Extract the [X, Y] coordinate from the center of the cell holding the provided text.  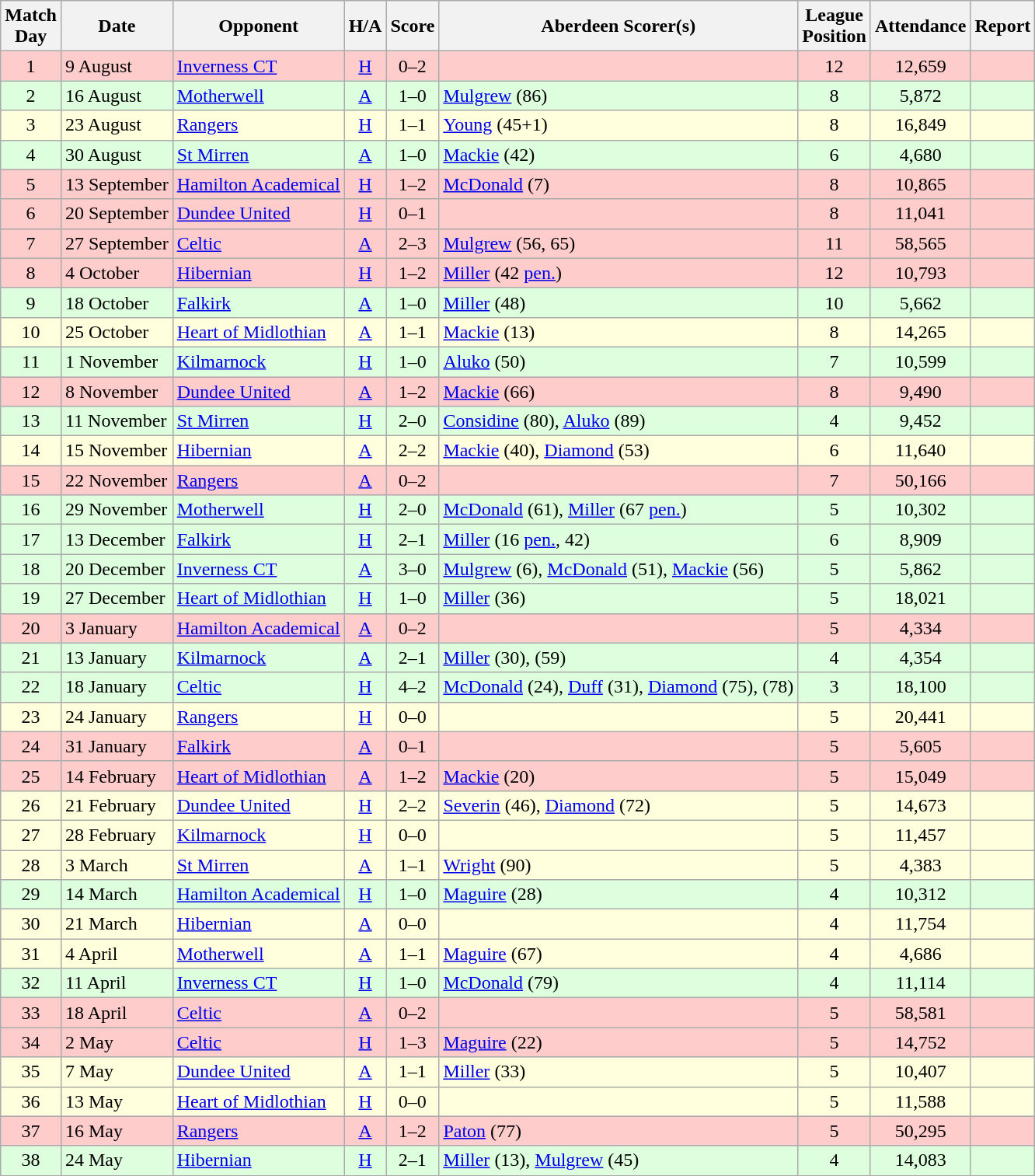
15 November [117, 451]
LeaguePosition [835, 26]
Mackie (40), Diamond (53) [619, 451]
Date [117, 26]
29 November [117, 510]
35 [31, 1072]
14,752 [920, 1042]
21 [31, 658]
28 February [117, 835]
14 February [117, 776]
8 November [117, 391]
Mackie (66) [619, 391]
30 [31, 924]
11 November [117, 421]
36 [31, 1101]
17 [31, 539]
4 October [117, 273]
20 December [117, 569]
19 [31, 598]
Miller (48) [619, 302]
23 [31, 717]
32 [31, 983]
15 [31, 480]
9 August [117, 66]
14,673 [920, 805]
21 February [117, 805]
31 January [117, 746]
24 January [117, 717]
4,383 [920, 865]
3 January [117, 628]
4,686 [920, 954]
Mulgrew (86) [619, 96]
Maguire (67) [619, 954]
Considine (80), Aluko (89) [619, 421]
58,565 [920, 243]
14,083 [920, 1160]
4,354 [920, 658]
22 November [117, 480]
McDonald (61), Miller (67 pen.) [619, 510]
29 [31, 895]
Aluko (50) [619, 361]
Mackie (42) [619, 155]
16,849 [920, 125]
15,049 [920, 776]
18,021 [920, 598]
Miller (30), (59) [619, 658]
10,302 [920, 510]
3 March [117, 865]
18 [31, 569]
2 May [117, 1042]
Mulgrew (56, 65) [619, 243]
13 September [117, 184]
20,441 [920, 717]
11,754 [920, 924]
25 [31, 776]
20 September [117, 214]
4–2 [413, 687]
7 May [117, 1072]
13 May [117, 1101]
16 August [117, 96]
5,662 [920, 302]
27 September [117, 243]
Match Day [31, 26]
33 [31, 1013]
31 [31, 954]
22 [31, 687]
5,872 [920, 96]
58,581 [920, 1013]
McDonald (79) [619, 983]
2–3 [413, 243]
10,599 [920, 361]
Attendance [920, 26]
Miller (16 pen., 42) [619, 539]
9 [31, 302]
12,659 [920, 66]
Maguire (22) [619, 1042]
14 [31, 451]
4,334 [920, 628]
3–0 [413, 569]
Paton (77) [619, 1131]
Wright (90) [619, 865]
18 April [117, 1013]
Miller (33) [619, 1072]
10,312 [920, 895]
16 [31, 510]
Mulgrew (6), McDonald (51), Mackie (56) [619, 569]
Maguire (28) [619, 895]
37 [31, 1131]
28 [31, 865]
10,865 [920, 184]
38 [31, 1160]
50,295 [920, 1131]
20 [31, 628]
13 [31, 421]
Opponent [258, 26]
11,588 [920, 1101]
23 August [117, 125]
Young (45+1) [619, 125]
14 March [117, 895]
11,640 [920, 451]
25 October [117, 332]
34 [31, 1042]
1 November [117, 361]
18 January [117, 687]
9,490 [920, 391]
H/A [365, 26]
26 [31, 805]
McDonald (24), Duff (31), Diamond (75), (78) [619, 687]
Mackie (13) [619, 332]
8,909 [920, 539]
2 [31, 96]
11,114 [920, 983]
18 October [117, 302]
27 [31, 835]
13 January [117, 658]
1–3 [413, 1042]
5,862 [920, 569]
Severin (46), Diamond (72) [619, 805]
18,100 [920, 687]
Score [413, 26]
5,605 [920, 746]
10,407 [920, 1072]
4 April [117, 954]
14,265 [920, 332]
Miller (13), Mulgrew (45) [619, 1160]
13 December [117, 539]
21 March [117, 924]
24 May [117, 1160]
50,166 [920, 480]
4,680 [920, 155]
Aberdeen Scorer(s) [619, 26]
1 [31, 66]
11 April [117, 983]
9,452 [920, 421]
11,041 [920, 214]
McDonald (7) [619, 184]
24 [31, 746]
10,793 [920, 273]
27 December [117, 598]
Miller (36) [619, 598]
Report [1002, 26]
Miller (42 pen.) [619, 273]
30 August [117, 155]
11,457 [920, 835]
Mackie (20) [619, 776]
16 May [117, 1131]
